Provide the (x, y) coordinate of the cell's center where the given text is located.  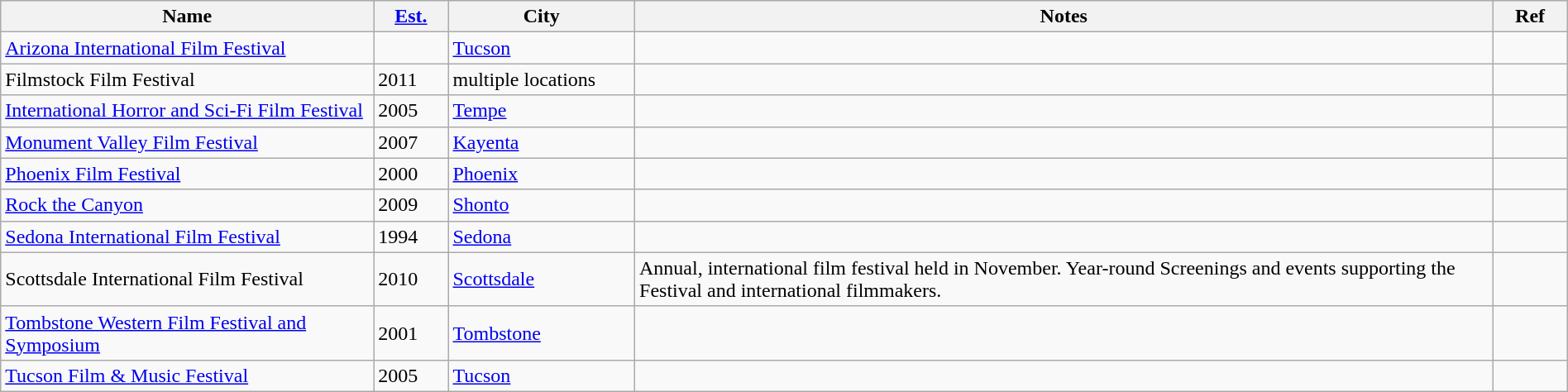
Phoenix Film Festival (187, 174)
Shonto (542, 205)
Phoenix (542, 174)
Ref (1530, 17)
Scottsdale International Film Festival (187, 280)
Tucson Film & Music Festival (187, 375)
Rock the Canyon (187, 205)
1994 (411, 237)
Filmstock Film Festival (187, 79)
Monument Valley Film Festival (187, 142)
multiple locations (542, 79)
2000 (411, 174)
2001 (411, 332)
Arizona International Film Festival (187, 48)
2011 (411, 79)
2010 (411, 280)
Sedona International Film Festival (187, 237)
Tombstone Western Film Festival and Symposium (187, 332)
Est. (411, 17)
City (542, 17)
Tempe (542, 111)
2009 (411, 205)
Kayenta (542, 142)
International Horror and Sci-Fi Film Festival (187, 111)
Scottsdale (542, 280)
Name (187, 17)
2007 (411, 142)
Sedona (542, 237)
Tombstone (542, 332)
Notes (1064, 17)
Annual, international film festival held in November. Year-round Screenings and events supporting the Festival and international filmmakers. (1064, 280)
